Search for the cell housing the specified text and yield its (X, Y) center coordinate. 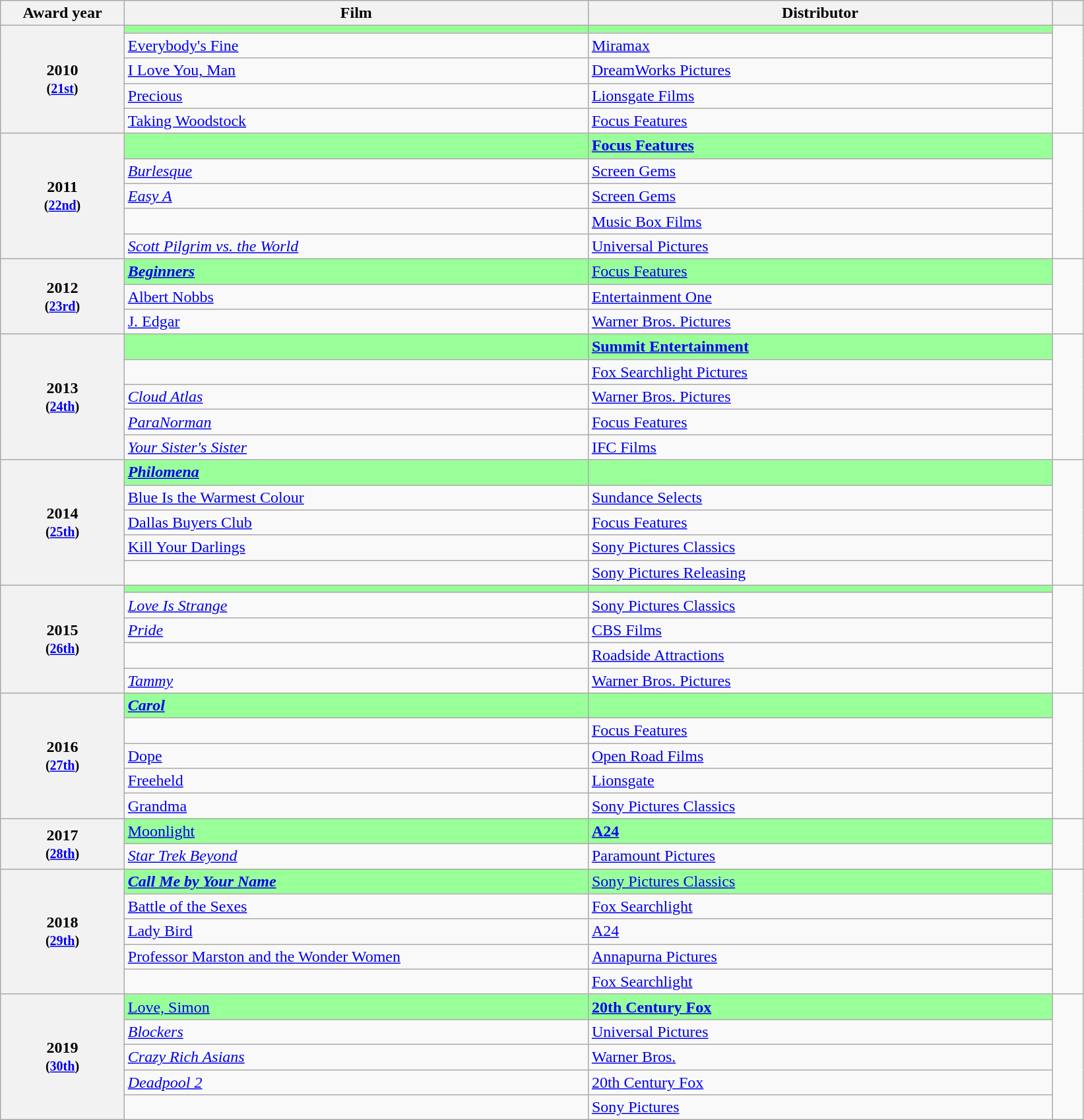
IFC Films (819, 447)
Distributor (819, 13)
Tammy (356, 680)
Summit Entertainment (819, 347)
Moonlight (356, 831)
2010(21st) (63, 79)
Award year (63, 13)
Crazy Rich Asians (356, 1057)
Love, Simon (356, 1007)
Sony Pictures (819, 1107)
Philomena (356, 472)
Music Box Films (819, 221)
J. Edgar (356, 322)
Entertainment One (819, 296)
2014(25th) (63, 522)
Cloud Atlas (356, 397)
Your Sister's Sister (356, 447)
Blockers (356, 1032)
2017(28th) (63, 844)
DreamWorks Pictures (819, 71)
Pride (356, 630)
Dallas Buyers Club (356, 522)
Love Is Strange (356, 605)
Fox Searchlight Pictures (819, 372)
Burlesque (356, 171)
Film (356, 13)
Easy A (356, 196)
2015(26th) (63, 638)
Everybody's Fine (356, 46)
Professor Marston and the Wonder Women (356, 956)
Freeheld (356, 781)
Carol (356, 706)
Lady Bird (356, 931)
2018(29th) (63, 931)
2013(24th) (63, 397)
Deadpool 2 (356, 1082)
Sundance Selects (819, 497)
Annapurna Pictures (819, 956)
Warner Bros. (819, 1057)
Beginners (356, 271)
Sony Pictures Releasing (819, 573)
2019(30th) (63, 1057)
Precious (356, 96)
Lionsgate Films (819, 96)
Blue Is the Warmest Colour (356, 497)
Albert Nobbs (356, 296)
Paramount Pictures (819, 856)
Taking Woodstock (356, 121)
Scott Pilgrim vs. the World (356, 246)
CBS Films (819, 630)
Kill Your Darlings (356, 547)
Dope (356, 756)
Lionsgate (819, 781)
ParaNorman (356, 422)
Battle of the Sexes (356, 906)
Roadside Attractions (819, 655)
2016(27th) (63, 756)
2011(22nd) (63, 196)
2012(23rd) (63, 296)
I Love You, Man (356, 71)
Grandma (356, 806)
Miramax (819, 46)
Open Road Films (819, 756)
Call Me by Your Name (356, 881)
Star Trek Beyond (356, 856)
